Identify which cell holds the provided text, then report its [x, y] central coordinate. 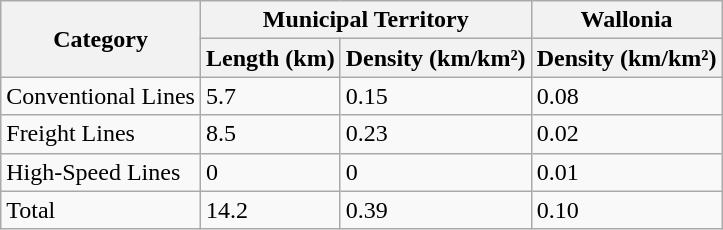
Municipal Territory [366, 20]
14.2 [270, 210]
0.08 [626, 96]
Wallonia [626, 20]
0.02 [626, 134]
5.7 [270, 96]
Total [101, 210]
8.5 [270, 134]
0.15 [436, 96]
0.10 [626, 210]
Length (km) [270, 58]
Category [101, 39]
0.39 [436, 210]
0.01 [626, 172]
Freight Lines [101, 134]
High-Speed Lines [101, 172]
0.23 [436, 134]
Conventional Lines [101, 96]
